Return the (x, y) coordinate for the center point of the cell that contains the specified text.  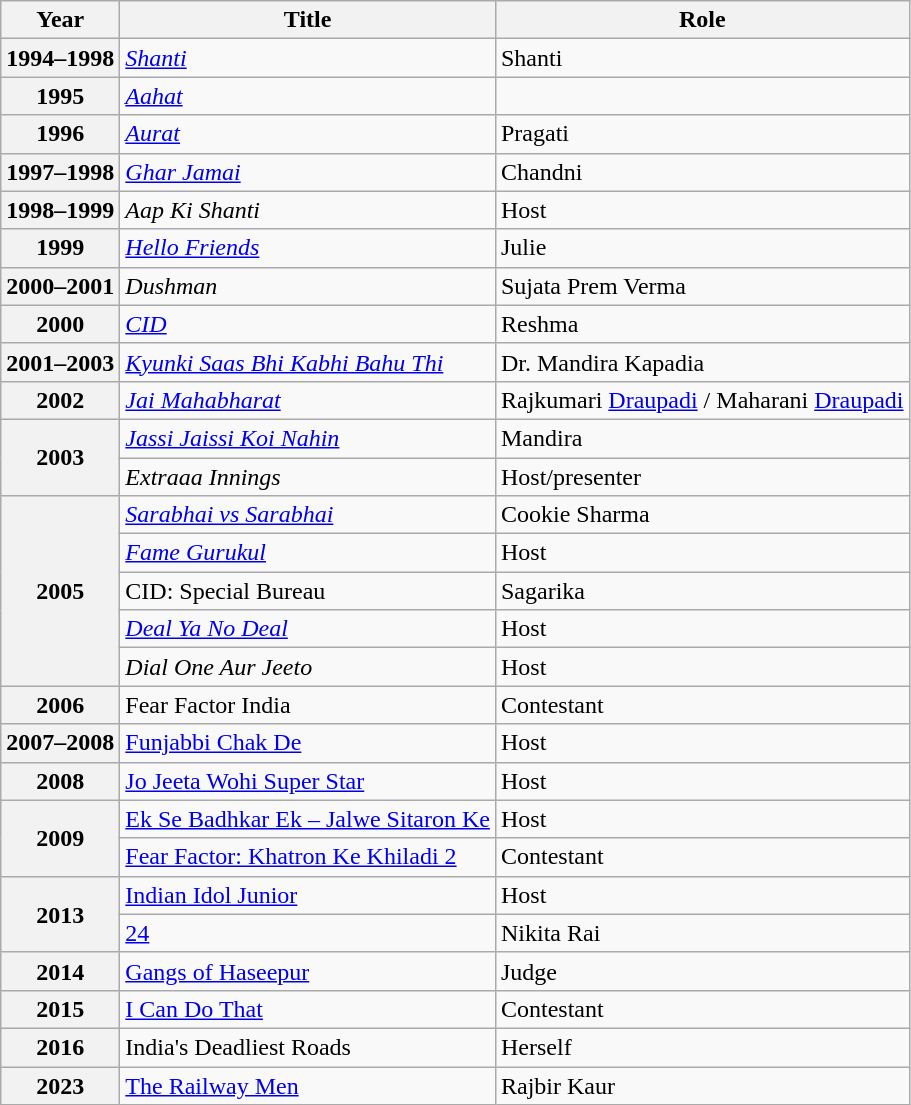
1994–1998 (60, 58)
Reshma (702, 324)
Sarabhai vs Sarabhai (308, 515)
Dial One Aur Jeeto (308, 667)
Mandira (702, 438)
Title (308, 20)
24 (308, 933)
Rajkumari Draupadi / Maharani Draupadi (702, 400)
Jo Jeeta Wohi Super Star (308, 781)
2016 (60, 1047)
Host/presenter (702, 477)
2001–2003 (60, 362)
2007–2008 (60, 743)
2023 (60, 1085)
1997–1998 (60, 172)
The Railway Men (308, 1085)
2005 (60, 591)
2003 (60, 457)
Sagarika (702, 591)
Pragati (702, 134)
Fear Factor India (308, 705)
1996 (60, 134)
Aurat (308, 134)
Dr. Mandira Kapadia (702, 362)
Judge (702, 971)
Sujata Prem Verma (702, 286)
Hello Friends (308, 248)
CID (308, 324)
1995 (60, 96)
Year (60, 20)
Extraaa Innings (308, 477)
1998–1999 (60, 210)
Funjabbi Chak De (308, 743)
2009 (60, 838)
Fear Factor: Khatron Ke Khiladi 2 (308, 857)
Jassi Jaissi Koi Nahin (308, 438)
I Can Do That (308, 1009)
Chandni (702, 172)
Cookie Sharma (702, 515)
Nikita Rai (702, 933)
Aap Ki Shanti (308, 210)
CID: Special Bureau (308, 591)
Julie (702, 248)
Ek Se Badhkar Ek – Jalwe Sitaron Ke (308, 819)
2006 (60, 705)
Deal Ya No Deal (308, 629)
2015 (60, 1009)
Role (702, 20)
Jai Mahabharat (308, 400)
2000 (60, 324)
2008 (60, 781)
Ghar Jamai (308, 172)
Dushman (308, 286)
Gangs of Haseepur (308, 971)
1999 (60, 248)
Rajbir Kaur (702, 1085)
2014 (60, 971)
2000–2001 (60, 286)
India's Deadliest Roads (308, 1047)
Aahat (308, 96)
2013 (60, 914)
Herself (702, 1047)
Kyunki Saas Bhi Kabhi Bahu Thi (308, 362)
Indian Idol Junior (308, 895)
2002 (60, 400)
Fame Gurukul (308, 553)
